Extract the [x, y] coordinate from the center of the cell holding the provided text.  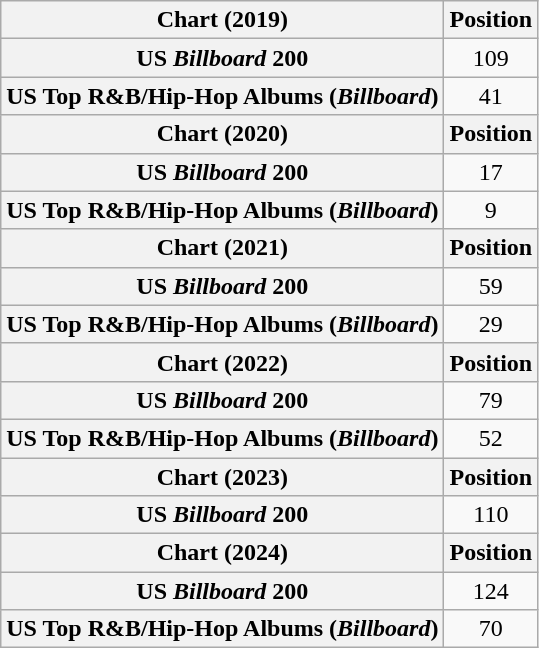
70 [491, 629]
59 [491, 286]
41 [491, 96]
29 [491, 324]
Chart (2024) [222, 553]
9 [491, 210]
Chart (2019) [222, 20]
79 [491, 400]
17 [491, 172]
Chart (2022) [222, 362]
Chart (2020) [222, 134]
110 [491, 515]
124 [491, 591]
Chart (2023) [222, 477]
109 [491, 58]
52 [491, 438]
Chart (2021) [222, 248]
